Scan for the cell matching the given text and deliver its (x, y) coordinate at center. 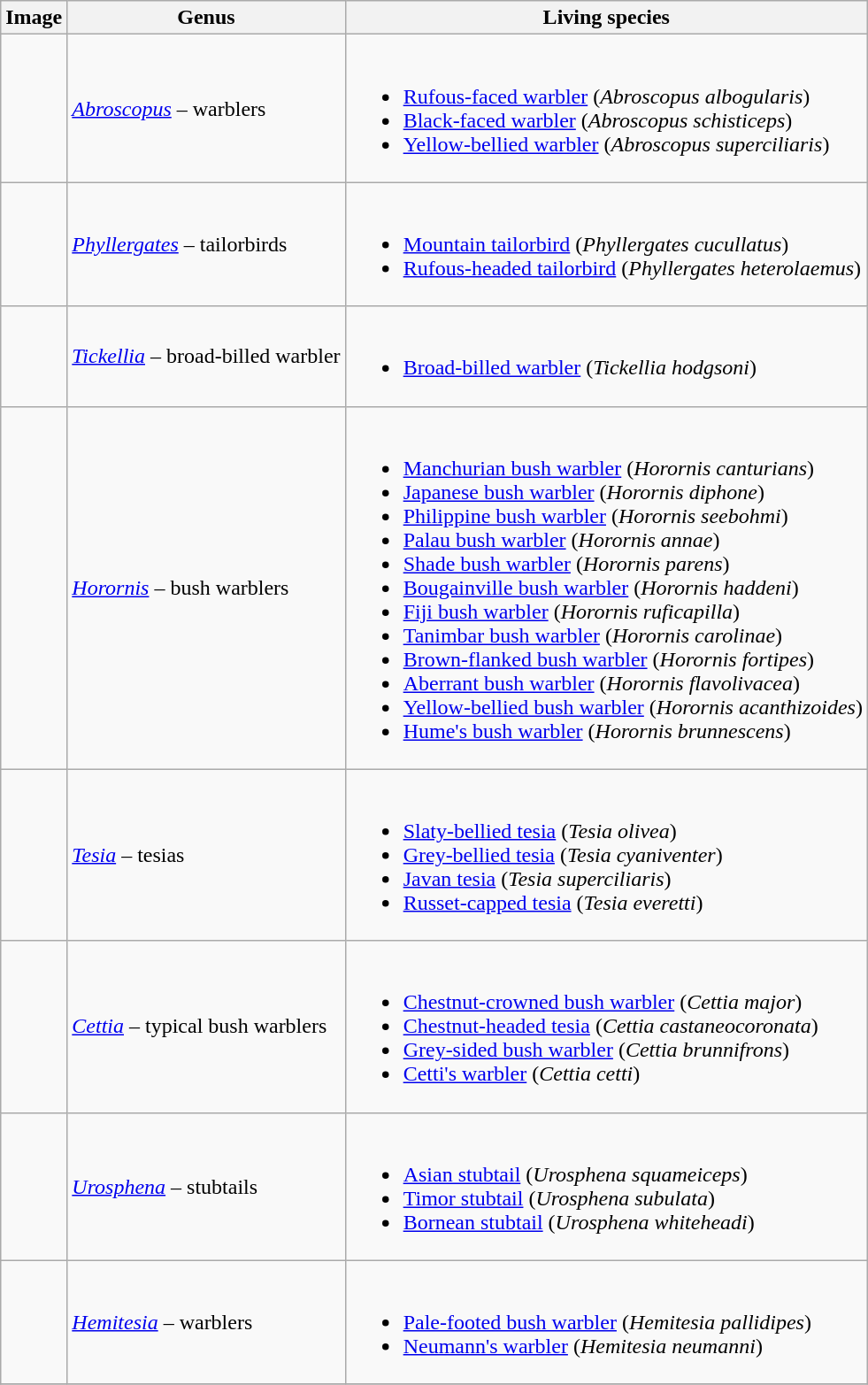
Pale-footed bush warbler (Hemitesia pallidipes)Neumann's warbler (Hemitesia neumanni) (606, 1322)
Image (34, 18)
Genus (206, 18)
Phyllergates – tailorbirds (206, 244)
Mountain tailorbird (Phyllergates cucullatus)Rufous-headed tailorbird (Phyllergates heterolaemus) (606, 244)
Asian stubtail (Urosphena squameiceps)Timor stubtail (Urosphena subulata)Bornean stubtail (Urosphena whiteheadi) (606, 1186)
Slaty-bellied tesia (Tesia olivea)Grey-bellied tesia (Tesia cyaniventer)Javan tesia (Tesia superciliaris)Russet-capped tesia (Tesia everetti) (606, 855)
Urosphena – stubtails (206, 1186)
Rufous-faced warbler (Abroscopus albogularis)Black-faced warbler (Abroscopus schisticeps)Yellow-bellied warbler (Abroscopus superciliaris) (606, 108)
Broad-billed warbler (Tickellia hodgsoni) (606, 356)
Cettia – typical bush warblers (206, 1027)
Horornis – bush warblers (206, 588)
Abroscopus – warblers (206, 108)
Living species (606, 18)
Hemitesia – warblers (206, 1322)
Tesia – tesias (206, 855)
Tickellia – broad-billed warbler (206, 356)
